Return the (x, y) coordinate for the center point of the cell that contains the specified text.  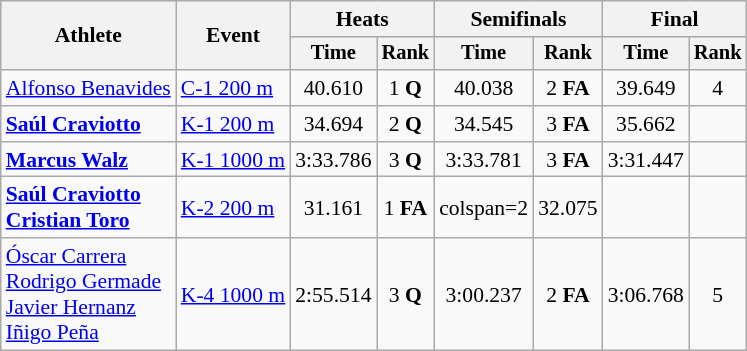
32.075 (568, 208)
40.038 (484, 88)
3:06.768 (646, 294)
colspan=2 (484, 208)
3:33.781 (484, 160)
40.610 (333, 88)
3:33.786 (333, 160)
Alfonso Benavides (88, 88)
35.662 (646, 124)
1 FA (406, 208)
Saúl CraviottoCristian Toro (88, 208)
Event (233, 36)
34.694 (333, 124)
C-1 200 m (233, 88)
K-4 1000 m (233, 294)
5 (718, 294)
Final (675, 19)
2 Q (406, 124)
31.161 (333, 208)
K-1 1000 m (233, 160)
3:31.447 (646, 160)
Saúl Craviotto (88, 124)
3:00.237 (484, 294)
39.649 (646, 88)
Heats (362, 19)
34.545 (484, 124)
2:55.514 (333, 294)
K-1 200 m (233, 124)
Athlete (88, 36)
4 (718, 88)
Marcus Walz (88, 160)
K-2 200 m (233, 208)
Óscar CarreraRodrigo Germade Javier HernanzIñigo Peña (88, 294)
Semifinals (518, 19)
1 Q (406, 88)
